For the text-containing cell, return its midpoint in (X, Y) coordinate format. 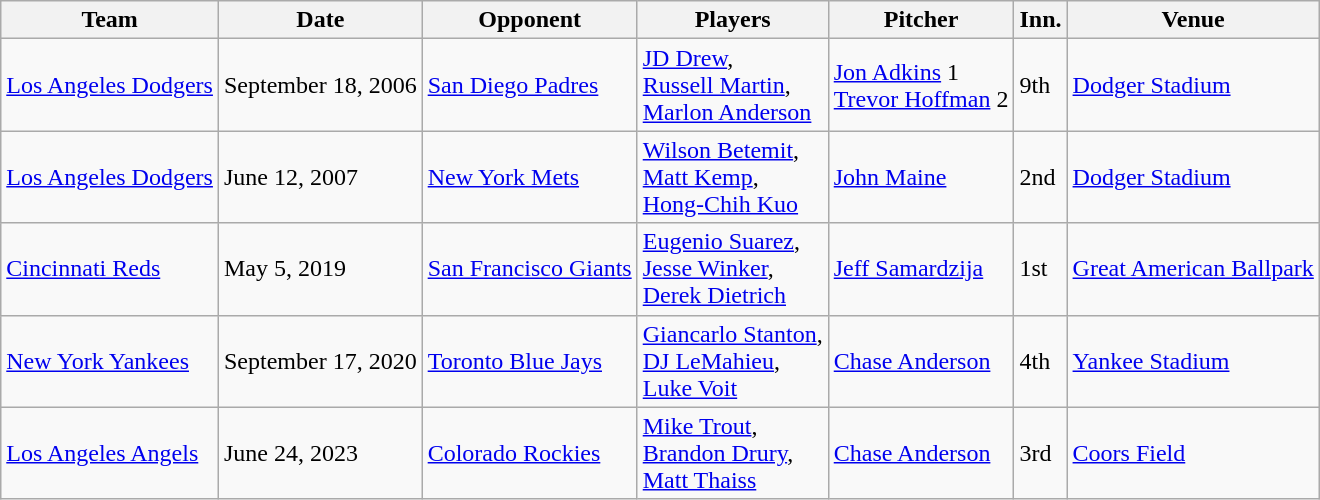
Date (320, 20)
Giancarlo Stanton, DJ LeMahieu, Luke Voit (732, 361)
Team (110, 20)
Mike Trout, Brandon Drury,Matt Thaiss (732, 453)
Opponent (530, 20)
2nd (1040, 177)
New York Mets (530, 177)
New York Yankees (110, 361)
Pitcher (921, 20)
San Francisco Giants (530, 269)
September 17, 2020 (320, 361)
Inn. (1040, 20)
Cincinnati Reds (110, 269)
4th (1040, 361)
Wilson Betemit, Matt Kemp, Hong-Chih Kuo (732, 177)
Yankee Stadium (1193, 361)
Eugenio Suarez, Jesse Winker, Derek Dietrich (732, 269)
Players (732, 20)
May 5, 2019 (320, 269)
9th (1040, 85)
September 18, 2006 (320, 85)
San Diego Padres (530, 85)
Jeff Samardzija (921, 269)
Toronto Blue Jays (530, 361)
3rd (1040, 453)
1st (1040, 269)
Venue (1193, 20)
Jon Adkins 1 Trevor Hoffman 2 (921, 85)
John Maine (921, 177)
Great American Ballpark (1193, 269)
June 24, 2023 (320, 453)
Los Angeles Angels (110, 453)
Coors Field (1193, 453)
JD Drew, Russell Martin, Marlon Anderson (732, 85)
June 12, 2007 (320, 177)
Colorado Rockies (530, 453)
